Extract the (X, Y) coordinate from the center of the cell holding the provided text.  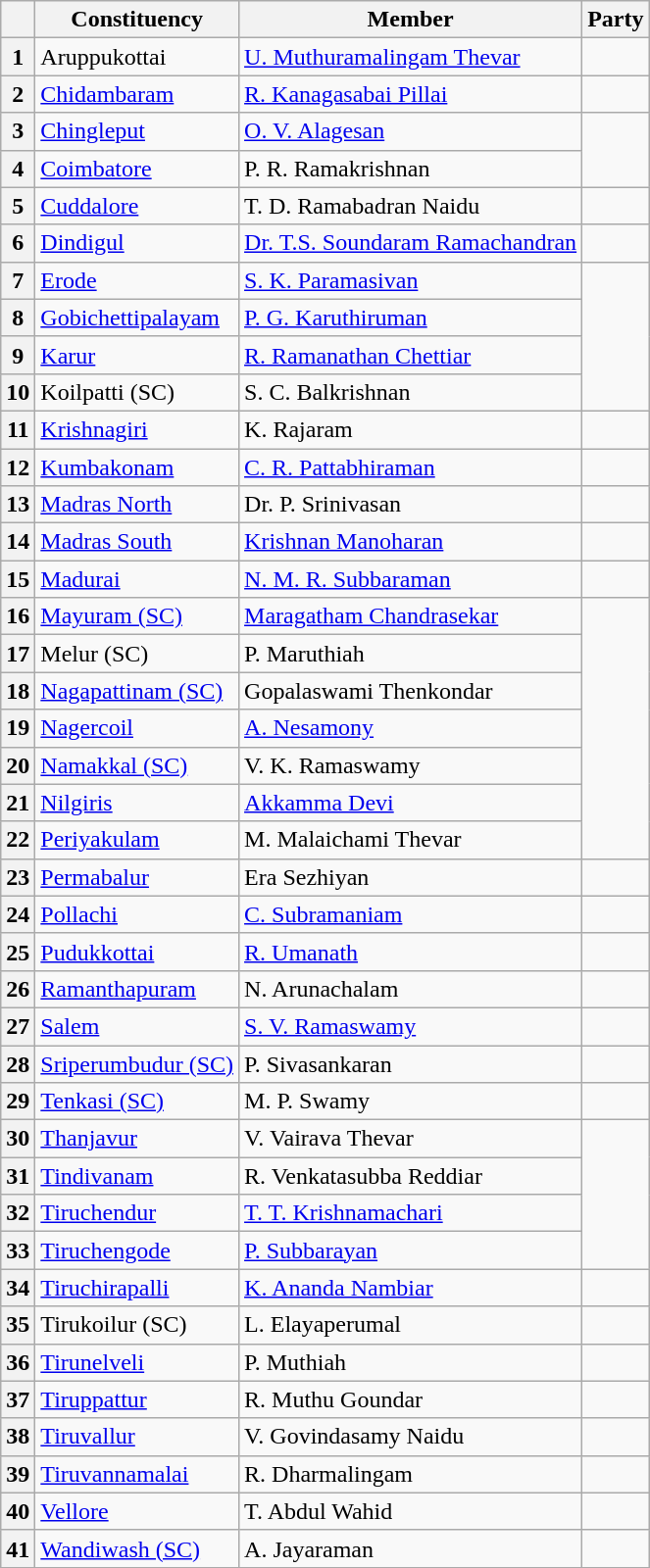
R. Venkatasubba Reddiar (411, 1176)
Constituency (137, 20)
Pollachi (137, 914)
Periyakulam (137, 840)
Ramanthapuram (137, 989)
Tiruchendur (137, 1213)
T. T. Krishnamachari (411, 1213)
18 (18, 691)
16 (18, 616)
4 (18, 169)
Dindigul (137, 243)
O. V. Alagesan (411, 131)
R. Muthu Goundar (411, 1399)
Chingleput (137, 131)
T. D. Ramabadran Naidu (411, 206)
Namakkal (SC) (137, 765)
Tiruchirapalli (137, 1288)
P. Subbarayan (411, 1250)
33 (18, 1250)
14 (18, 542)
Dr. T.S. Soundaram Ramachandran (411, 243)
Cuddalore (137, 206)
Thanjavur (137, 1139)
Maragatham Chandrasekar (411, 616)
20 (18, 765)
Mayuram (SC) (137, 616)
27 (18, 1026)
A. Jayaraman (411, 1548)
N. M. R. Subbaraman (411, 579)
P. Maruthiah (411, 654)
Nilgiris (137, 803)
V. Vairava Thevar (411, 1139)
K. Rajaram (411, 429)
Melur (SC) (137, 654)
Krishnan Manoharan (411, 542)
C. R. Pattabhiraman (411, 467)
Tenkasi (SC) (137, 1102)
11 (18, 429)
N. Arunachalam (411, 989)
7 (18, 280)
P. R. Ramakrishnan (411, 169)
15 (18, 579)
Gobichettipalayam (137, 318)
1 (18, 57)
9 (18, 355)
23 (18, 877)
41 (18, 1548)
Karur (137, 355)
22 (18, 840)
S. C. Balkrishnan (411, 392)
Coimbatore (137, 169)
Dr. P. Srinivasan (411, 505)
A. Nesamony (411, 728)
13 (18, 505)
30 (18, 1139)
Sriperumbudur (SC) (137, 1063)
34 (18, 1288)
Tiruchengode (137, 1250)
25 (18, 952)
8 (18, 318)
K. Ananda Nambiar (411, 1288)
36 (18, 1362)
Madras North (137, 505)
U. Muthuramalingam Thevar (411, 57)
28 (18, 1063)
38 (18, 1437)
Party (616, 20)
Member (411, 20)
37 (18, 1399)
Madras South (137, 542)
24 (18, 914)
12 (18, 467)
Koilpatti (SC) (137, 392)
17 (18, 654)
Tirunelveli (137, 1362)
Erode (137, 280)
S. K. Paramasivan (411, 280)
Wandiwash (SC) (137, 1548)
Tirukoilur (SC) (137, 1325)
Permabalur (137, 877)
Salem (137, 1026)
35 (18, 1325)
M. Malaichami Thevar (411, 840)
C. Subramaniam (411, 914)
Nagapattinam (SC) (137, 691)
Pudukkottai (137, 952)
R. Ramanathan Chettiar (411, 355)
R. Umanath (411, 952)
V. Govindasamy Naidu (411, 1437)
19 (18, 728)
Era Sezhiyan (411, 877)
Tiruppattur (137, 1399)
40 (18, 1511)
Vellore (137, 1511)
2 (18, 94)
M. P. Swamy (411, 1102)
21 (18, 803)
P. G. Karuthiruman (411, 318)
R. Kanagasabai Pillai (411, 94)
V. K. Ramaswamy (411, 765)
Madurai (137, 579)
3 (18, 131)
P. Sivasankaran (411, 1063)
32 (18, 1213)
6 (18, 243)
T. Abdul Wahid (411, 1511)
S. V. Ramaswamy (411, 1026)
R. Dharmalingam (411, 1474)
31 (18, 1176)
Tindivanam (137, 1176)
5 (18, 206)
29 (18, 1102)
Chidambaram (137, 94)
39 (18, 1474)
Nagercoil (137, 728)
Akkamma Devi (411, 803)
26 (18, 989)
Tiruvannamalai (137, 1474)
Kumbakonam (137, 467)
Aruppukottai (137, 57)
Gopalaswami Thenkondar (411, 691)
L. Elayaperumal (411, 1325)
P. Muthiah (411, 1362)
10 (18, 392)
Krishnagiri (137, 429)
Tiruvallur (137, 1437)
